Locate the cell with the specified text and output its (x, y) center coordinate. 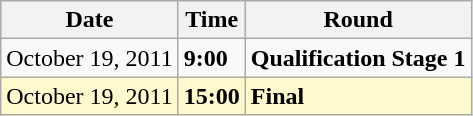
15:00 (212, 96)
Round (358, 20)
Final (358, 96)
Qualification Stage 1 (358, 58)
Date (90, 20)
Time (212, 20)
9:00 (212, 58)
